Determine the (X, Y) coordinate at the center of the cell enclosing the given text.  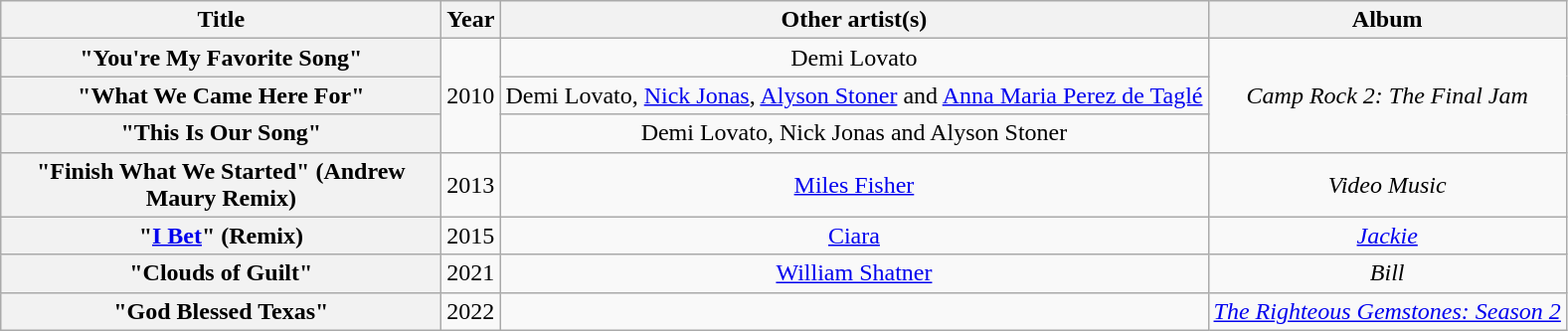
Camp Rock 2: The Final Jam (1387, 95)
"I Bet" (Remix) (221, 236)
Demi Lovato, Nick Jonas and Alyson Stoner (854, 133)
Title (221, 20)
2015 (471, 236)
Demi Lovato (854, 58)
William Shatner (854, 273)
Video Music (1387, 185)
2010 (471, 95)
Jackie (1387, 236)
Ciara (854, 236)
2021 (471, 273)
Year (471, 20)
2022 (471, 311)
Demi Lovato, Nick Jonas, Alyson Stoner and Anna Maria Perez de Taglé (854, 95)
Other artist(s) (854, 20)
The Righteous Gemstones: Season 2 (1387, 311)
"This Is Our Song" (221, 133)
"God Blessed Texas" (221, 311)
"Finish What We Started" (Andrew Maury Remix) (221, 185)
"Clouds of Guilt" (221, 273)
Bill (1387, 273)
"What We Came Here For" (221, 95)
Album (1387, 20)
"You're My Favorite Song" (221, 58)
2013 (471, 185)
Miles Fisher (854, 185)
